Pinpoint the cell where the given text exists, returning its [X, Y] midpoint coordinate. 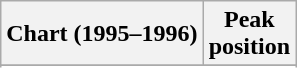
Chart (1995–1996) [102, 34]
Peakposition [249, 34]
